Output the (x, y) coordinate of the center of the cell containing the given text.  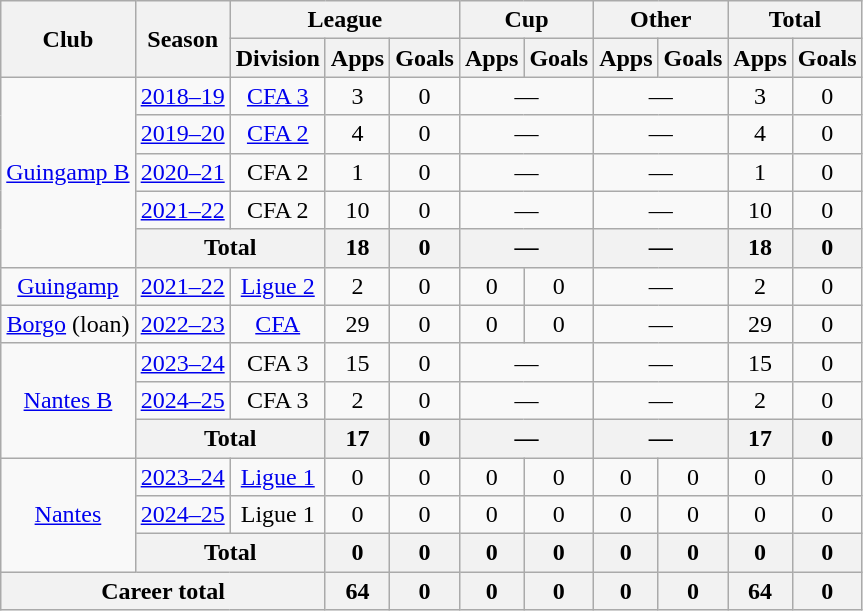
Guingamp (68, 286)
Guingamp B (68, 172)
CFA (278, 324)
2022–23 (182, 324)
Cup (526, 20)
Borgo (loan) (68, 324)
2020–21 (182, 172)
Other (661, 20)
Career total (164, 591)
Division (278, 58)
Nantes B (68, 400)
2019–20 (182, 134)
Season (182, 39)
2018–19 (182, 96)
Nantes (68, 515)
Club (68, 39)
League (344, 20)
Ligue 2 (278, 286)
